Detect which cell encompasses the target text, then output its (X, Y) center coordinate. 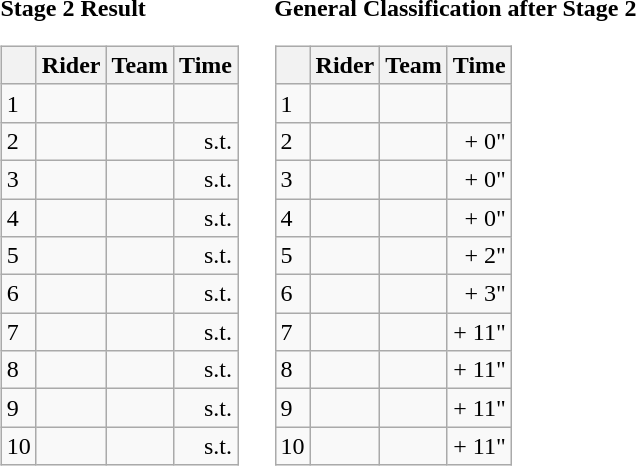
+ 3" (479, 294)
+ 2" (479, 256)
